Output the (X, Y) coordinate of the center of the cell containing the given text.  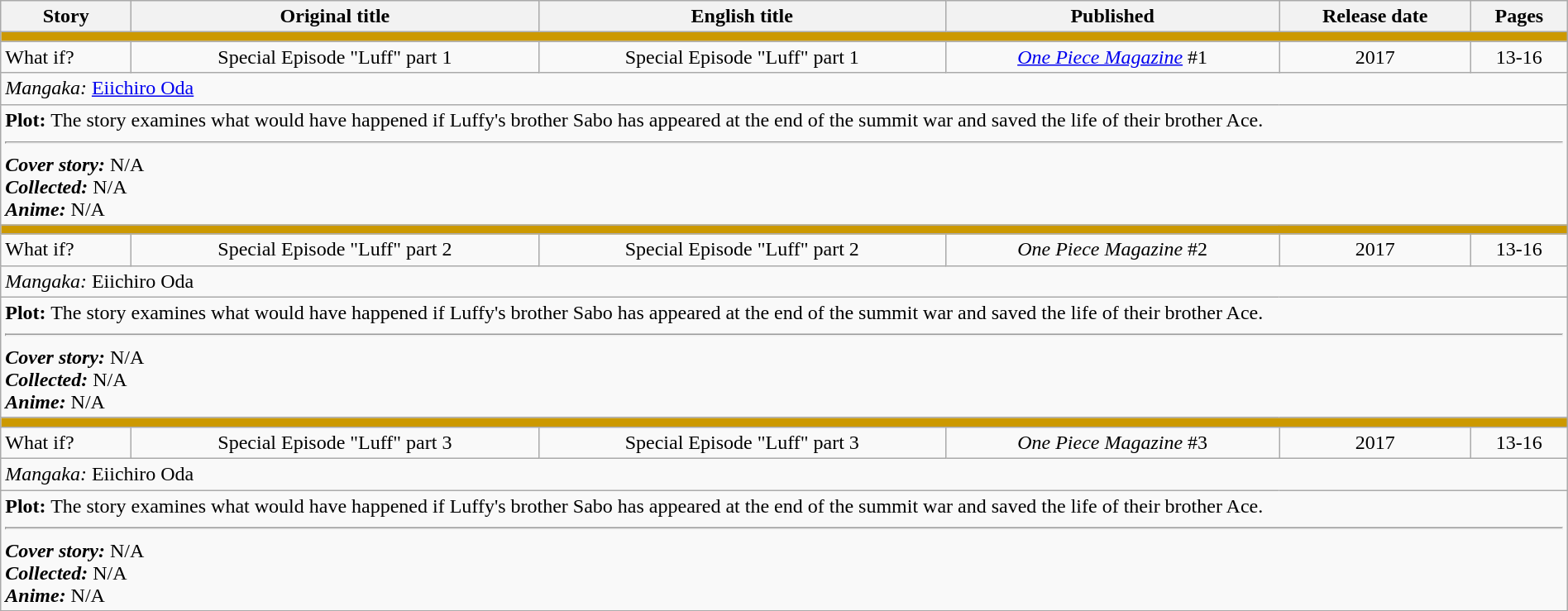
English title (742, 17)
One Piece Magazine #3 (1111, 442)
One Piece Magazine #2 (1111, 250)
Release date (1375, 17)
Published (1111, 17)
Pages (1518, 17)
Original title (335, 17)
Story (66, 17)
One Piece Magazine #1 (1111, 57)
